Scan for the cell matching the given text and deliver its [x, y] coordinate at center. 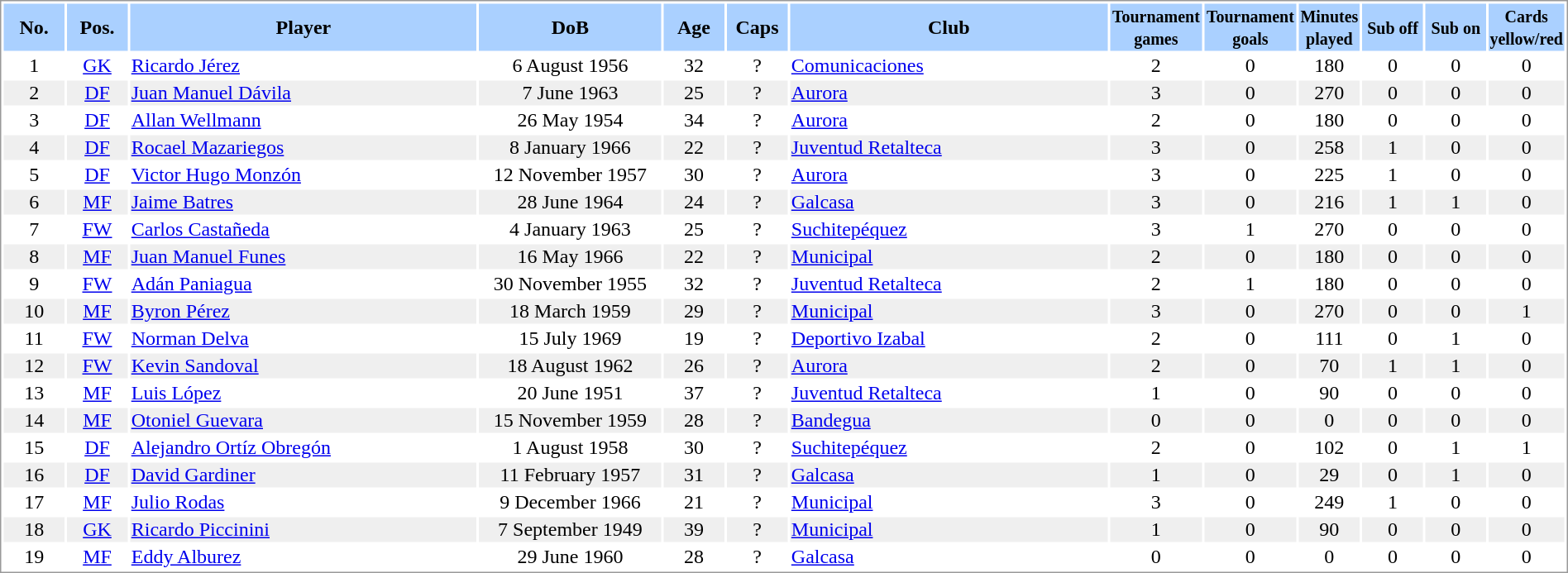
10 [33, 312]
Player [303, 26]
4 [33, 148]
18 [33, 530]
Rocael Mazariegos [303, 148]
26 [693, 366]
17 [33, 502]
Kevin Sandoval [303, 366]
7 [33, 229]
Tournamentgames [1156, 26]
11 February 1957 [571, 475]
Caps [758, 26]
216 [1329, 203]
13 [33, 393]
Norman Delva [303, 338]
No. [33, 26]
14 [33, 421]
Club [949, 26]
8 January 1966 [571, 148]
30 November 1955 [571, 284]
Alejandro Ortíz Obregón [303, 447]
7 September 1949 [571, 530]
24 [693, 203]
15 July 1969 [571, 338]
1 August 1958 [571, 447]
7 June 1963 [571, 93]
16 May 1966 [571, 257]
12 November 1957 [571, 174]
Pos. [98, 26]
28 June 1964 [571, 203]
Byron Pérez [303, 312]
102 [1329, 447]
Eddy Alburez [303, 556]
Comunicaciones [949, 65]
9 December 1966 [571, 502]
18 March 1959 [571, 312]
258 [1329, 148]
26 May 1954 [571, 120]
225 [1329, 174]
Adán Paniagua [303, 284]
Carlos Castañeda [303, 229]
Ricardo Jérez [303, 65]
David Gardiner [303, 475]
Jaime Batres [303, 203]
Minutesplayed [1329, 26]
Tournamentgoals [1250, 26]
Bandegua [949, 421]
20 June 1951 [571, 393]
12 [33, 366]
111 [1329, 338]
6 [33, 203]
16 [33, 475]
Julio Rodas [303, 502]
9 [33, 284]
15 November 1959 [571, 421]
Juan Manuel Funes [303, 257]
Luis López [303, 393]
Allan Wellmann [303, 120]
Victor Hugo Monzón [303, 174]
11 [33, 338]
21 [693, 502]
Ricardo Piccinini [303, 530]
29 June 1960 [571, 556]
31 [693, 475]
8 [33, 257]
18 August 1962 [571, 366]
34 [693, 120]
Deportivo Izabal [949, 338]
Cardsyellow/red [1527, 26]
15 [33, 447]
6 August 1956 [571, 65]
Juan Manuel Dávila [303, 93]
Age [693, 26]
Sub off [1393, 26]
5 [33, 174]
39 [693, 530]
4 January 1963 [571, 229]
Sub on [1456, 26]
70 [1329, 366]
249 [1329, 502]
37 [693, 393]
Otoniel Guevara [303, 421]
DoB [571, 26]
